Provide the [x, y] coordinate of the cell's center where the given text is located.  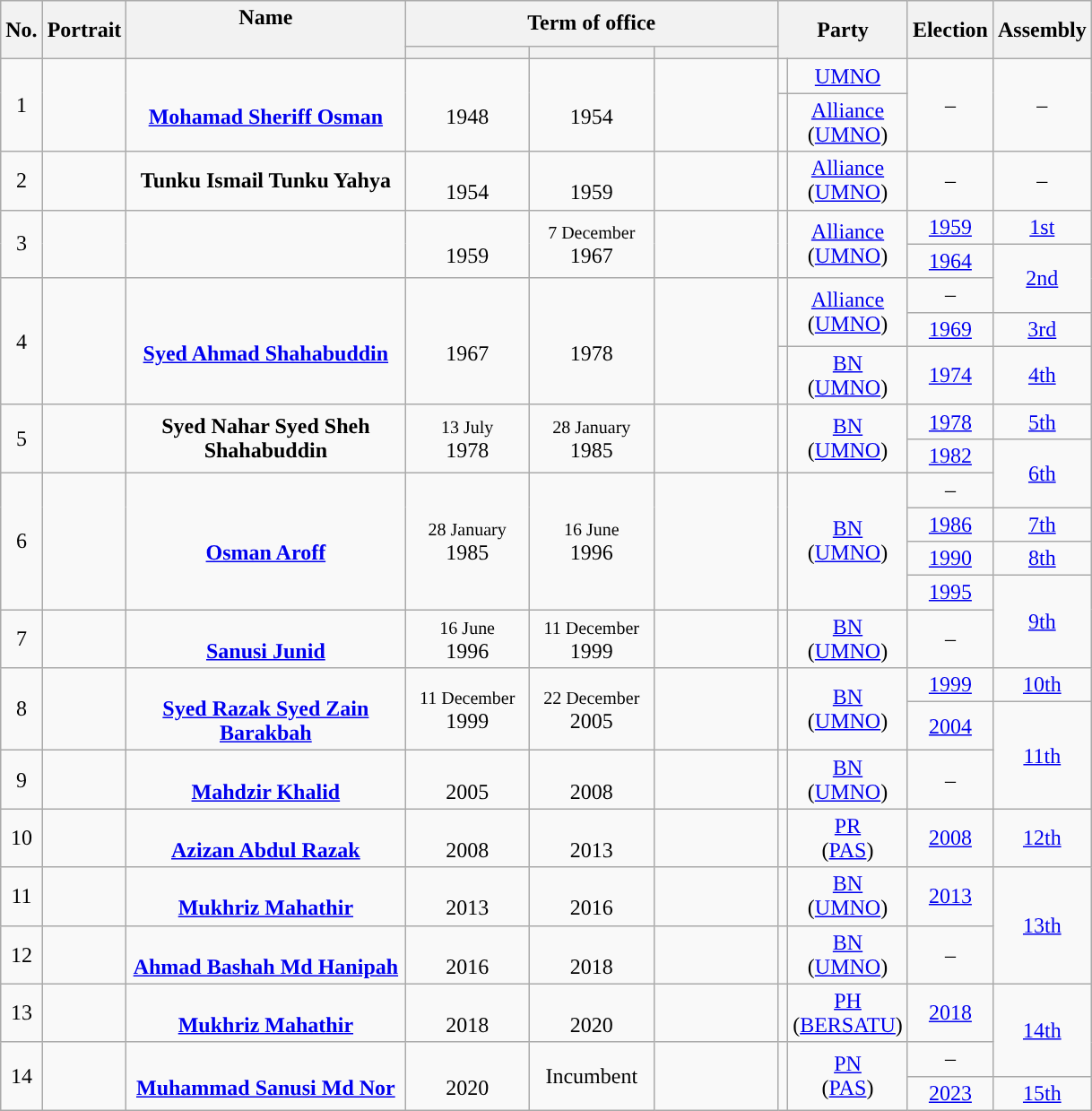
Osman Aroff [265, 541]
8th [1042, 559]
Tunku Ismail Tunku Yahya [265, 181]
2nd [1042, 278]
10th [1042, 685]
PH(BERSATU) [848, 1013]
9th [1042, 622]
7 [22, 638]
Syed Ahmad Shahabuddin [265, 341]
1st [1042, 227]
Sanusi Junid [265, 638]
10 [22, 838]
Election [950, 30]
14th [1042, 1029]
4 [22, 341]
6 [22, 541]
11th [1042, 755]
13 July1978 [468, 438]
Mahdzir Khalid [265, 780]
4th [1042, 375]
Assembly [1042, 30]
2023 [950, 1093]
13th [1042, 925]
No. [22, 30]
1990 [950, 559]
Syed Razak Syed Zain Barakbah [265, 709]
1 [22, 106]
2 [22, 181]
22 December2005 [592, 709]
13 [22, 1013]
2005 [468, 780]
14 [22, 1076]
5th [1042, 421]
12th [1042, 838]
Name [265, 30]
Term of office [592, 23]
Incumbent [592, 1076]
6th [1042, 473]
7 December1967 [592, 244]
1969 [950, 329]
PN(PAS) [848, 1076]
3 [22, 244]
1974 [950, 375]
Party [843, 30]
1967 [468, 341]
1948 [468, 106]
PR(PAS) [848, 838]
1982 [950, 456]
3rd [1042, 329]
8 [22, 709]
Syed Nahar Syed Sheh Shahabuddin [265, 438]
Ahmad Bashah Md Hanipah [265, 954]
1986 [950, 525]
Mohamad Sheriff Osman [265, 106]
2004 [950, 726]
12 [22, 954]
7th [1042, 525]
Muhammad Sanusi Md Nor [265, 1076]
Portrait [84, 30]
1999 [950, 685]
11 [22, 897]
Azizan Abdul Razak [265, 838]
9 [22, 780]
1995 [950, 593]
5 [22, 438]
1964 [950, 261]
UMNO [848, 76]
15th [1042, 1093]
